Pinpoint the cell where the given text exists, returning its (x, y) midpoint coordinate. 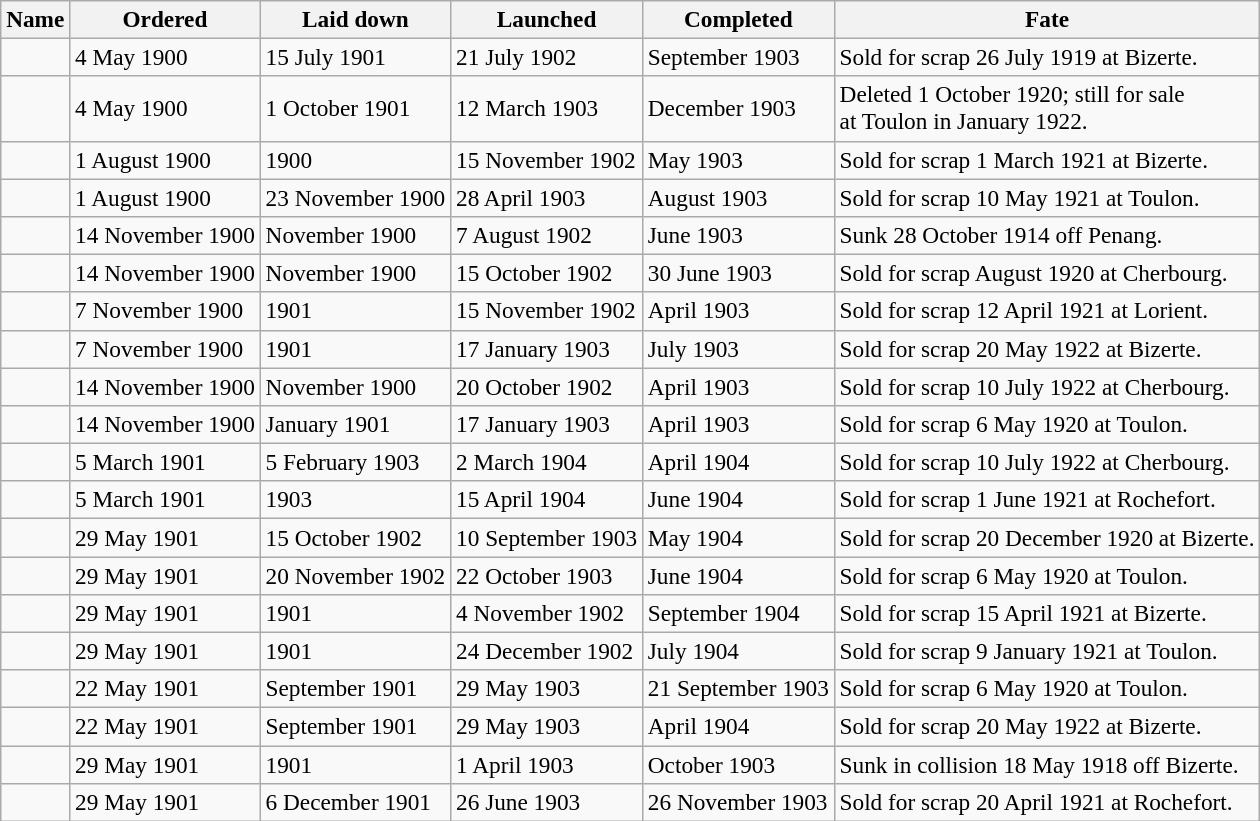
Sold for scrap 26 July 1919 at Bizerte. (1047, 57)
Sold for scrap 9 January 1921 at Toulon. (1047, 651)
Sold for scrap 20 April 1921 at Rochefort. (1047, 802)
Completed (738, 19)
21 September 1903 (738, 689)
Name (36, 19)
1900 (355, 160)
1903 (355, 500)
26 June 1903 (547, 802)
Sold for scrap 15 April 1921 at Bizerte. (1047, 613)
21 July 1902 (547, 57)
August 1903 (738, 197)
June 1903 (738, 235)
4 November 1902 (547, 613)
5 February 1903 (355, 462)
Launched (547, 19)
May 1904 (738, 537)
Sold for scrap 20 December 1920 at Bizerte. (1047, 537)
Sold for scrap 12 April 1921 at Lorient. (1047, 311)
Sunk 28 October 1914 off Penang. (1047, 235)
September 1903 (738, 57)
28 April 1903 (547, 197)
Sold for scrap August 1920 at Cherbourg. (1047, 273)
July 1903 (738, 349)
1 April 1903 (547, 764)
July 1904 (738, 651)
23 November 1900 (355, 197)
20 November 1902 (355, 575)
6 December 1901 (355, 802)
May 1903 (738, 160)
7 August 1902 (547, 235)
15 July 1901 (355, 57)
September 1904 (738, 613)
Fate (1047, 19)
December 1903 (738, 108)
22 October 1903 (547, 575)
15 April 1904 (547, 500)
24 December 1902 (547, 651)
Laid down (355, 19)
30 June 1903 (738, 273)
January 1901 (355, 424)
20 October 1902 (547, 386)
Deleted 1 October 1920; still for sale at Toulon in January 1922. (1047, 108)
Sold for scrap 10 May 1921 at Toulon. (1047, 197)
12 March 1903 (547, 108)
Ordered (165, 19)
Sold for scrap 1 June 1921 at Rochefort. (1047, 500)
1 October 1901 (355, 108)
Sold for scrap 1 March 1921 at Bizerte. (1047, 160)
2 March 1904 (547, 462)
26 November 1903 (738, 802)
Sunk in collision 18 May 1918 off Bizerte. (1047, 764)
10 September 1903 (547, 537)
October 1903 (738, 764)
